For the text-containing cell, return its midpoint in [X, Y] coordinate format. 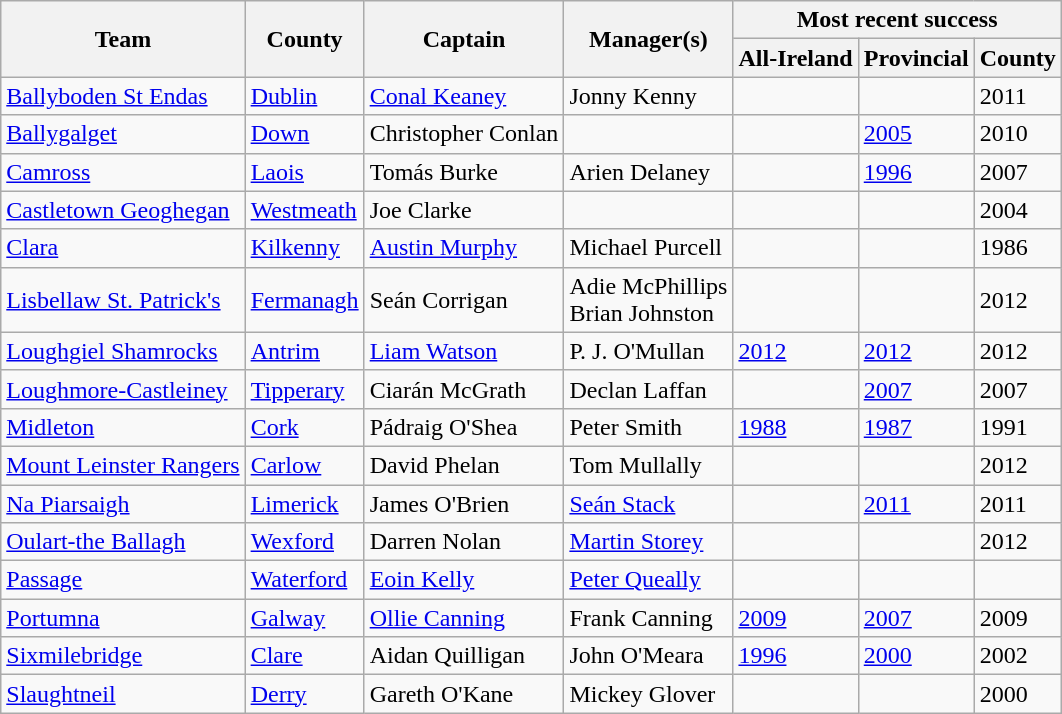
Cork [304, 427]
Provincial [916, 58]
Aidan Quilligan [464, 656]
Captain [464, 39]
2004 [1018, 210]
Oulart-the Ballagh [123, 542]
Peter Smith [648, 427]
Loughmore-Castleiney [123, 389]
Tipperary [304, 389]
Clare [304, 656]
Loughgiel Shamrocks [123, 351]
Na Piarsaigh [123, 503]
Tom Mullally [648, 465]
Sixmilebridge [123, 656]
Clara [123, 248]
Team [123, 39]
Portumna [123, 618]
Midleton [123, 427]
Mickey Glover [648, 694]
Galway [304, 618]
2002 [1018, 656]
Tomás Burke [464, 172]
Peter Queally [648, 580]
Christopher Conlan [464, 134]
2010 [1018, 134]
Liam Watson [464, 351]
Most recent success [897, 20]
Manager(s) [648, 39]
Carlow [304, 465]
Passage [123, 580]
Pádraig O'Shea [464, 427]
P. J. O'Mullan [648, 351]
Waterford [304, 580]
Kilkenny [304, 248]
John O'Meara [648, 656]
Seán Stack [648, 503]
Wexford [304, 542]
Gareth O'Kane [464, 694]
Frank Canning [648, 618]
Jonny Kenny [648, 96]
All-Ireland [796, 58]
Ballyboden St Endas [123, 96]
Ciarán McGrath [464, 389]
Martin Storey [648, 542]
Slaughtneil [123, 694]
Antrim [304, 351]
1988 [796, 427]
Eoin Kelly [464, 580]
Austin Murphy [464, 248]
Westmeath [304, 210]
Conal Keaney [464, 96]
Castletown Geoghegan [123, 210]
David Phelan [464, 465]
1991 [1018, 427]
1986 [1018, 248]
Michael Purcell [648, 248]
Declan Laffan [648, 389]
Joe Clarke [464, 210]
Mount Leinster Rangers [123, 465]
James O'Brien [464, 503]
Laois [304, 172]
1987 [916, 427]
Fermanagh [304, 300]
Ollie Canning [464, 618]
Lisbellaw St. Patrick's [123, 300]
Darren Nolan [464, 542]
Camross [123, 172]
Derry [304, 694]
Dublin [304, 96]
Limerick [304, 503]
Adie McPhillipsBrian Johnston [648, 300]
Down [304, 134]
Seán Corrigan [464, 300]
Arien Delaney [648, 172]
2005 [916, 134]
Ballygalget [123, 134]
